Return the (X, Y) coordinate for the center point of the cell that contains the specified text.  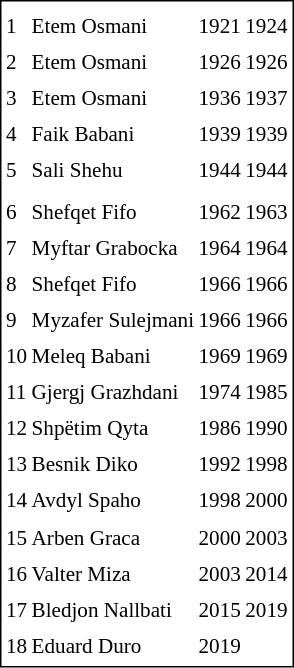
Myzafer Sulejmani (113, 320)
1986 (220, 429)
6 (16, 212)
Gjergj Grazhdani (113, 393)
Myftar Grabocka (113, 248)
9 (16, 320)
Valter Miza (113, 573)
Arben Graca (113, 537)
4 (16, 135)
2015 (220, 610)
1990 (266, 429)
5 (16, 171)
1924 (266, 26)
Besnik Diko (113, 465)
Faik Babani (113, 135)
1921 (220, 26)
3 (16, 99)
1985 (266, 393)
Eduard Duro (113, 646)
Bledjon Nallbati (113, 610)
1936 (220, 99)
1974 (220, 393)
2 (16, 63)
Shpëtim Qyta (113, 429)
7 (16, 248)
18 (16, 646)
10 (16, 356)
2014 (266, 573)
8 (16, 284)
16 (16, 573)
15 (16, 537)
1962 (220, 212)
13 (16, 465)
Sali Shehu (113, 171)
17 (16, 610)
12 (16, 429)
14 (16, 501)
Meleq Babani (113, 356)
1992 (220, 465)
1963 (266, 212)
Avdyl Spaho (113, 501)
11 (16, 393)
1 (16, 26)
1937 (266, 99)
